Determine the (X, Y) coordinate at the center of the cell enclosing the given text.  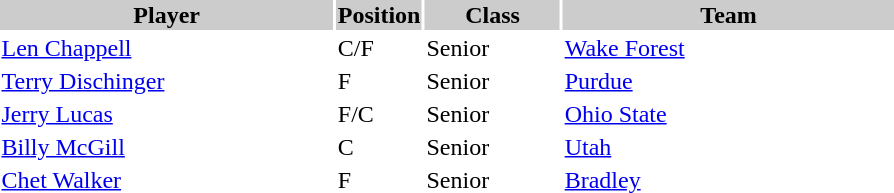
Wake Forest (728, 48)
F/C (379, 114)
Ohio State (728, 114)
Terry Dischinger (166, 81)
Position (379, 15)
Class (492, 15)
Team (728, 15)
Billy McGill (166, 147)
C (379, 147)
Player (166, 15)
Utah (728, 147)
Jerry Lucas (166, 114)
Purdue (728, 81)
Len Chappell (166, 48)
C/F (379, 48)
F (379, 81)
